Detect which cell encompasses the target text, then output its [x, y] center coordinate. 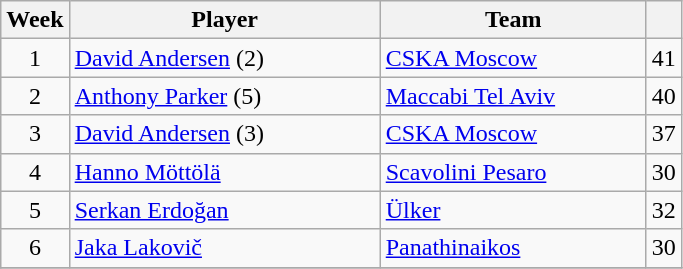
Player [224, 20]
David Andersen (2) [224, 58]
40 [664, 96]
Team [513, 20]
Scavolini Pesaro [513, 172]
Hanno Möttölä [224, 172]
6 [35, 248]
5 [35, 210]
Anthony Parker (5) [224, 96]
2 [35, 96]
Maccabi Tel Aviv [513, 96]
Ülker [513, 210]
1 [35, 58]
Jaka Lakovič [224, 248]
Panathinaikos [513, 248]
3 [35, 134]
37 [664, 134]
41 [664, 58]
Week [35, 20]
David Andersen (3) [224, 134]
32 [664, 210]
4 [35, 172]
Serkan Erdoğan [224, 210]
